Pinpoint the cell where the given text exists, returning its [x, y] midpoint coordinate. 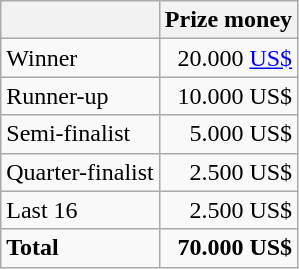
20.000 US$ [228, 58]
Last 16 [80, 210]
Runner-up [80, 96]
Total [80, 248]
Prize money [228, 20]
Quarter-finalist [80, 172]
10.000 US$ [228, 96]
5.000 US$ [228, 134]
Semi-finalist [80, 134]
Winner [80, 58]
70.000 US$ [228, 248]
